From the cell containing the given text, extract its center point as (x, y) coordinate. 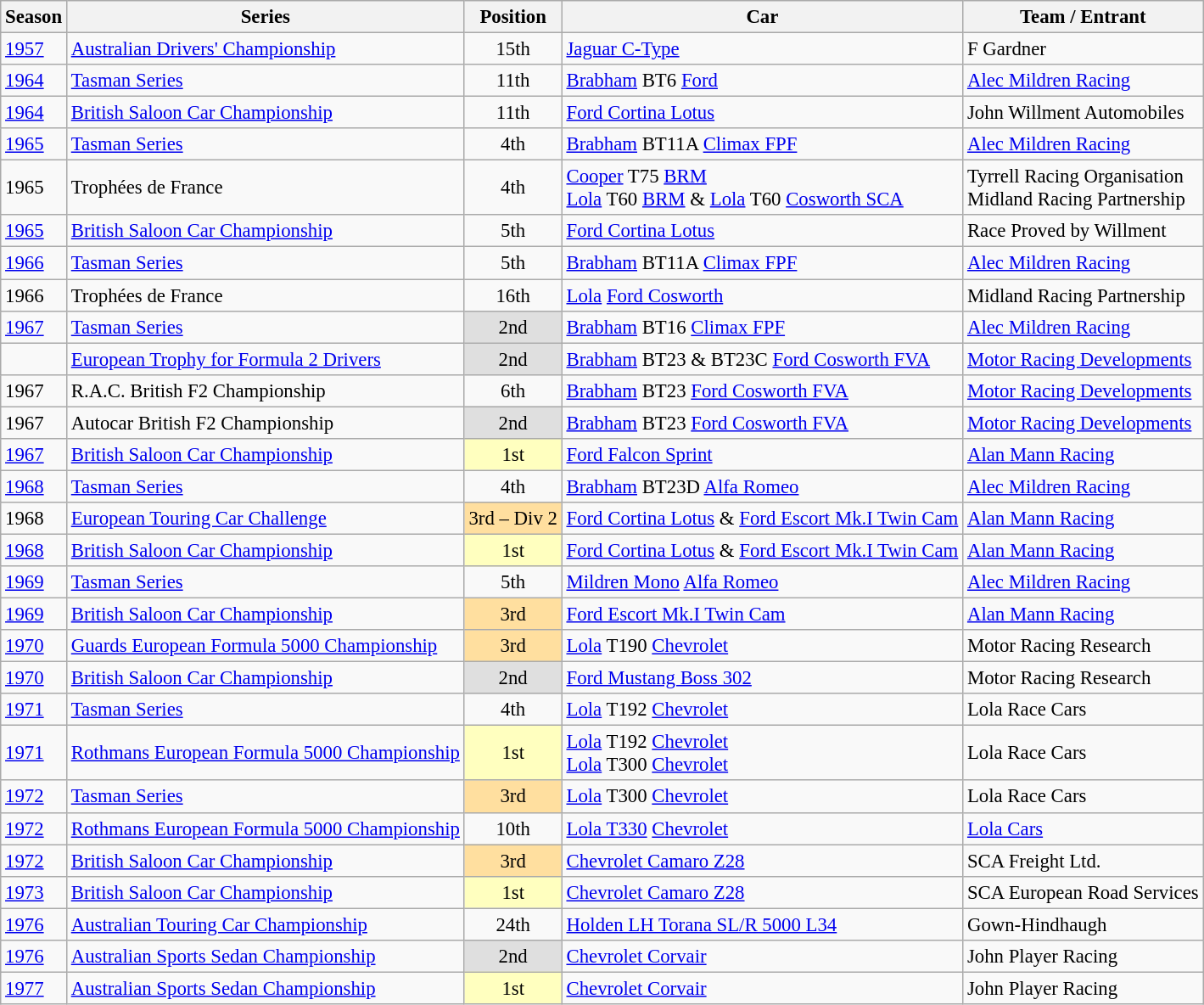
1973 (34, 892)
6th (512, 390)
Lola T300 Chevrolet (762, 797)
10th (512, 828)
European Touring Car Challenge (265, 519)
Jaguar C-Type (762, 49)
16th (512, 295)
Ford Mustang Boss 302 (762, 678)
Mildren Mono Alfa Romeo (762, 582)
F Gardner (1083, 49)
Midland Racing Partnership (1083, 295)
Brabham BT6 Ford (762, 81)
Position (512, 17)
Series (265, 17)
SCA European Road Services (1083, 892)
SCA Freight Ltd. (1083, 861)
Lola T192 ChevroletLola T300 Chevrolet (762, 754)
Ford Falcon Sprint (762, 455)
John Willment Automobiles (1083, 113)
Gown-Hindhaugh (1083, 924)
Cooper T75 BRMLola T60 BRM & Lola T60 Cosworth SCA (762, 188)
15th (512, 49)
Lola Ford Cosworth (762, 295)
24th (512, 924)
Brabham BT23D Alfa Romeo (762, 486)
European Trophy for Formula 2 Drivers (265, 359)
Brabham BT16 Climax FPF (762, 327)
Ford Escort Mk.I Twin Cam (762, 615)
Team / Entrant (1083, 17)
Tyrrell Racing OrganisationMidland Racing Partnership (1083, 188)
Lola T330 Chevrolet (762, 828)
Guards European Formula 5000 Championship (265, 646)
Lola Cars (1083, 828)
Australian Drivers' Championship (265, 49)
3rd – Div 2 (512, 519)
Car (762, 17)
Race Proved by Willment (1083, 232)
Autocar British F2 Championship (265, 423)
Holden LH Torana SL/R 5000 L34 (762, 924)
1957 (34, 49)
Brabham BT23 & BT23C Ford Cosworth FVA (762, 359)
Season (34, 17)
Lola T190 Chevrolet (762, 646)
Australian Touring Car Championship (265, 924)
1977 (34, 988)
R.A.C. British F2 Championship (265, 390)
Lola T192 Chevrolet (762, 710)
